Pinpoint the cell where the given text exists, returning its (X, Y) midpoint coordinate. 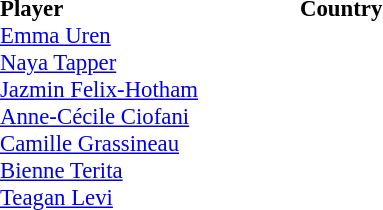
Naya Tapper (150, 62)
Anne-Cécile Ciofani (150, 116)
Emma Uren (150, 36)
Camille Grassineau (150, 144)
Bienne Terita (150, 170)
Jazmin Felix-Hotham (150, 90)
